Extract the [x, y] coordinate from the center of the cell holding the provided text.  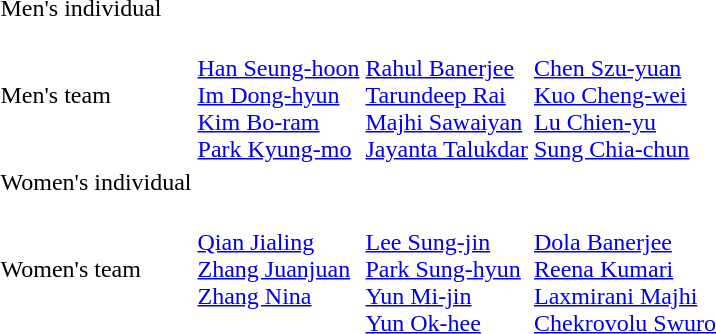
Han Seung-hoonIm Dong-hyunKim Bo-ramPark Kyung-mo [278, 95]
Rahul BanerjeeTarundeep RaiMajhi SawaiyanJayanta Talukdar [446, 95]
